Detect which cell encompasses the target text, then output its (X, Y) center coordinate. 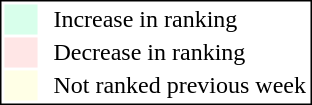
Decrease in ranking (180, 53)
Increase in ranking (180, 19)
Not ranked previous week (180, 85)
